Provide the [x, y] coordinate of the cell's center where the given text is located.  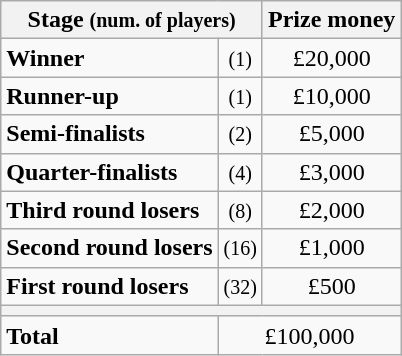
£1,000 [331, 248]
£2,000 [331, 210]
Winner [110, 58]
£3,000 [331, 172]
Semi-finalists [110, 134]
£500 [331, 286]
£20,000 [331, 58]
£10,000 [331, 96]
Runner-up [110, 96]
First round losers [110, 286]
£100,000 [310, 335]
(2) [240, 134]
Third round losers [110, 210]
(8) [240, 210]
Second round losers [110, 248]
(4) [240, 172]
£5,000 [331, 134]
(32) [240, 286]
Quarter-finalists [110, 172]
(16) [240, 248]
Total [110, 335]
Prize money [331, 20]
Stage (num. of players) [132, 20]
